Return (x, y) of the center of cell containing provided text 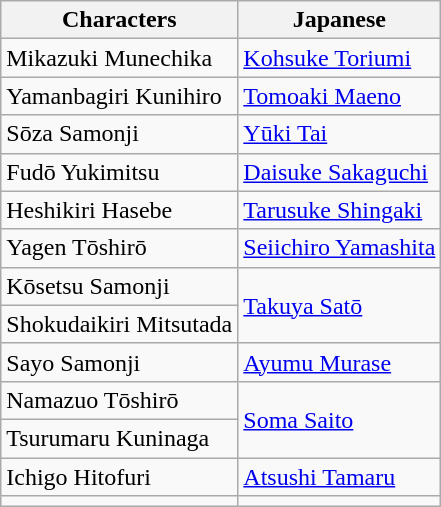
Shokudaikiri Mitsutada (120, 324)
Mikazuki Munechika (120, 58)
Ichigo Hitofuri (120, 477)
Japanese (340, 20)
Daisuke Sakaguchi (340, 172)
Takuya Satō (340, 305)
Fudō Yukimitsu (120, 172)
Tarusuke Shingaki (340, 210)
Soma Saito (340, 419)
Kohsuke Toriumi (340, 58)
Yamanbagiri Kunihiro (120, 96)
Sayo Samonji (120, 362)
Ayumu Murase (340, 362)
Sōza Samonji (120, 134)
Tomoaki Maeno (340, 96)
Characters (120, 20)
Yūki Tai (340, 134)
Heshikiri Hasebe (120, 210)
Seiichiro Yamashita (340, 248)
Yagen Tōshirō (120, 248)
Kōsetsu Samonji (120, 286)
Atsushi Tamaru (340, 477)
Tsurumaru Kuninaga (120, 438)
Namazuo Tōshirō (120, 400)
